Output the (X, Y) coordinate of the center of the cell containing the given text.  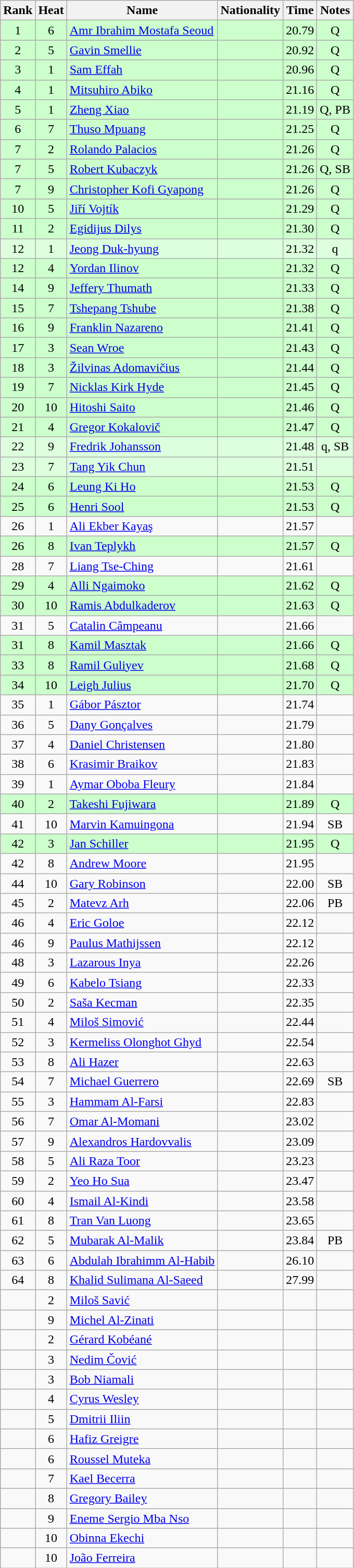
37 (18, 744)
21.89 (300, 804)
20 (18, 407)
Jiří Vojtík (142, 209)
21.16 (300, 90)
Roussel Muteka (142, 1459)
22.26 (300, 963)
Heat (51, 10)
41 (18, 824)
22 (18, 447)
22.44 (300, 1022)
24 (18, 486)
Hammam Al-Farsi (142, 1101)
21.74 (300, 705)
21 (18, 427)
Fredrik Johansson (142, 447)
João Ferreira (142, 1558)
50 (18, 1002)
Alli Ngaimoko (142, 586)
Amr Ibrahim Mostafa Seoud (142, 30)
17 (18, 348)
Mubarak Al-Malik (142, 1241)
Eric Goloe (142, 923)
Rank (18, 10)
54 (18, 1082)
Yordan Ilinov (142, 268)
21.79 (300, 725)
Rolando Palacios (142, 149)
23.23 (300, 1161)
Christopher Kofi Gyapong (142, 189)
Kael Becerra (142, 1478)
51 (18, 1022)
27.99 (300, 1280)
21.61 (300, 566)
59 (18, 1181)
21.29 (300, 209)
Nedim Čović (142, 1359)
Omar Al-Momani (142, 1121)
53 (18, 1062)
58 (18, 1161)
Sam Effah (142, 70)
21.51 (300, 467)
39 (18, 784)
Liang Tse-Ching (142, 566)
22.83 (300, 1101)
Thuso Mpuang (142, 129)
Kabelo Tsiang (142, 983)
16 (18, 328)
Robert Kubaczyk (142, 169)
Tang Yik Chun (142, 467)
21.70 (300, 685)
20.92 (300, 50)
62 (18, 1241)
21.38 (300, 308)
Takeshi Fujiwara (142, 804)
Henri Sool (142, 506)
21.83 (300, 764)
35 (18, 705)
Cyrus Wesley (142, 1399)
19 (18, 387)
Gary Robinson (142, 884)
Nationality (250, 10)
Krasimir Braikov (142, 764)
Gregor Kokalovič (142, 427)
Tshepang Tshube (142, 308)
Ramis Abdulkaderov (142, 606)
40 (18, 804)
21.47 (300, 427)
21.44 (300, 367)
Mitsuhiro Abiko (142, 90)
22.06 (300, 903)
q (335, 249)
21.68 (300, 665)
55 (18, 1101)
Ismail Al-Kindi (142, 1200)
Bob Niamali (142, 1379)
21.30 (300, 228)
20.79 (300, 30)
Egidijus Dilys (142, 228)
Paulus Mathijssen (142, 943)
38 (18, 764)
23.02 (300, 1121)
22.63 (300, 1062)
Miloš Savić (142, 1300)
21.25 (300, 129)
23.58 (300, 1200)
22.35 (300, 1002)
63 (18, 1260)
Dmitrii Iliin (142, 1419)
Kamil Masztak (142, 645)
Yeo Ho Sua (142, 1181)
57 (18, 1141)
Eneme Sergio Mba Nso (142, 1518)
Obinna Ekechi (142, 1538)
Franklin Nazareno (142, 328)
23.09 (300, 1141)
Q, PB (335, 109)
Daniel Christensen (142, 744)
Michel Al-Zinati (142, 1320)
49 (18, 983)
Zheng Xiao (142, 109)
23.47 (300, 1181)
Leigh Julius (142, 685)
22.33 (300, 983)
Kermeliss Olonghot Ghyd (142, 1042)
21.62 (300, 586)
34 (18, 685)
Miloš Simović (142, 1022)
Ramil Guliyev (142, 665)
21.84 (300, 784)
Tran Van Luong (142, 1221)
21.43 (300, 348)
61 (18, 1221)
Aymar Oboba Fleury (142, 784)
15 (18, 308)
21.41 (300, 328)
Matevz Arh (142, 903)
Jan Schiller (142, 843)
14 (18, 288)
Catalin Câmpeanu (142, 626)
21.45 (300, 387)
Name (142, 10)
Ali Ekber Kayaş (142, 526)
Jeong Duk-hyung (142, 249)
25 (18, 506)
48 (18, 963)
60 (18, 1200)
23.84 (300, 1241)
33 (18, 665)
45 (18, 903)
21.48 (300, 447)
Žilvinas Adomavičius (142, 367)
26.10 (300, 1260)
Alexandros Hardovvalis (142, 1141)
Leung Ki Ho (142, 486)
q, SB (335, 447)
21.80 (300, 744)
Michael Guerrero (142, 1082)
22.54 (300, 1042)
Ivan Teplykh (142, 546)
Gavin Smellie (142, 50)
22.69 (300, 1082)
Dany Gonçalves (142, 725)
21.19 (300, 109)
Nicklas Kirk Hyde (142, 387)
21.63 (300, 606)
23.65 (300, 1221)
Andrew Moore (142, 863)
56 (18, 1121)
Sean Wroe (142, 348)
11 (18, 228)
Saša Kecman (142, 1002)
Khalid Sulimana Al-Saeed (142, 1280)
36 (18, 725)
28 (18, 566)
Gérard Kobéané (142, 1340)
52 (18, 1042)
Jeffery Thumath (142, 288)
Time (300, 10)
Gregory Bailey (142, 1498)
30 (18, 606)
Lazarous Inya (142, 963)
21.94 (300, 824)
22.00 (300, 884)
Marvin Kamuingona (142, 824)
23 (18, 467)
21.46 (300, 407)
Ali Raza Toor (142, 1161)
Abdulah Ibrahimm Al-Habib (142, 1260)
Hitoshi Saito (142, 407)
20.96 (300, 70)
Q, SB (335, 169)
Hafiz Greigre (142, 1439)
29 (18, 586)
21.33 (300, 288)
Gábor Pásztor (142, 705)
64 (18, 1280)
Notes (335, 10)
44 (18, 884)
18 (18, 367)
Ali Hazer (142, 1062)
